Return [X, Y] of the center of cell containing provided text 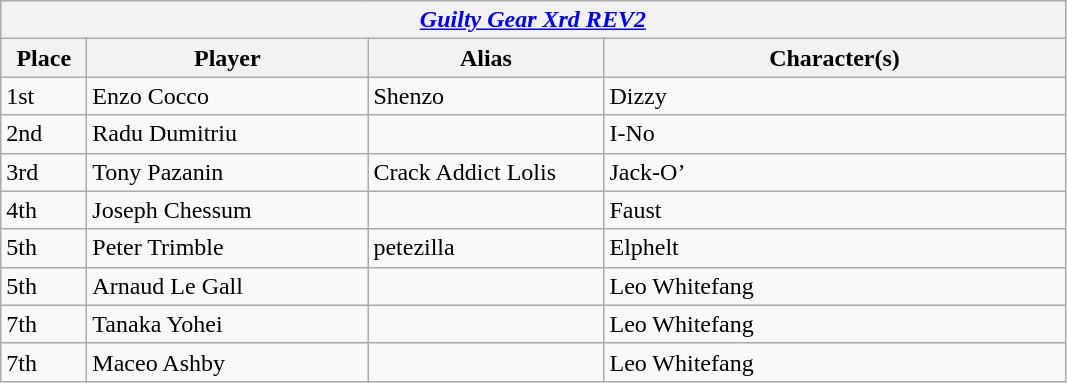
Shenzo [486, 96]
3rd [44, 172]
Jack-O’ [834, 172]
Enzo Cocco [228, 96]
2nd [44, 134]
Dizzy [834, 96]
4th [44, 210]
Character(s) [834, 58]
Maceo Ashby [228, 362]
1st [44, 96]
I-No [834, 134]
Guilty Gear Xrd REV2 [533, 20]
Place [44, 58]
Player [228, 58]
Peter Trimble [228, 248]
Arnaud Le Gall [228, 286]
petezilla [486, 248]
Radu Dumitriu [228, 134]
Tanaka Yohei [228, 324]
Elphelt [834, 248]
Alias [486, 58]
Faust [834, 210]
Joseph Chessum [228, 210]
Crack Addict Lolis [486, 172]
Tony Pazanin [228, 172]
